Find where the given text appears and provide that cell's center as (x, y) coordinate. 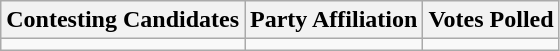
Contesting Candidates (123, 20)
Votes Polled (491, 20)
Party Affiliation (334, 20)
